Capture the cell that displays the provided text and extract its (X, Y) central coordinate. 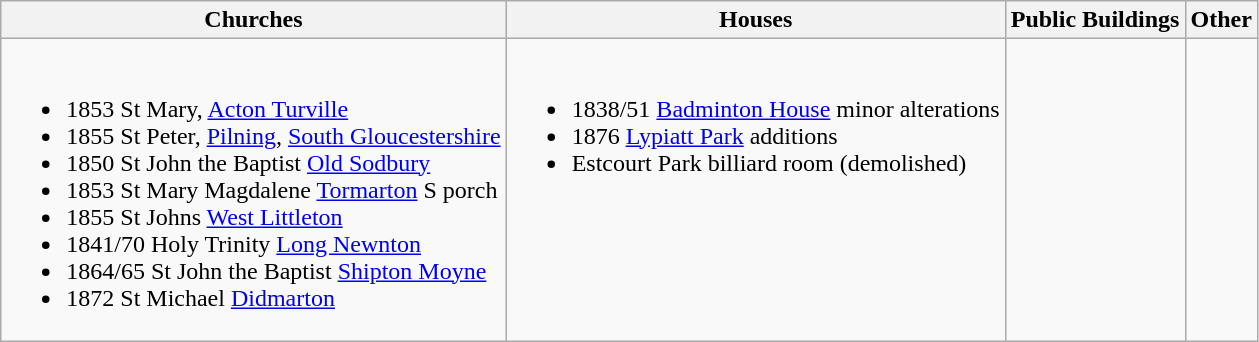
Houses (756, 20)
Public Buildings (1095, 20)
Other (1221, 20)
1838/51 Badminton House minor alterations1876 Lypiatt Park additionsEstcourt Park billiard room (demolished) (756, 190)
Churches (254, 20)
